Search for the cell housing the specified text and yield its [X, Y] center coordinate. 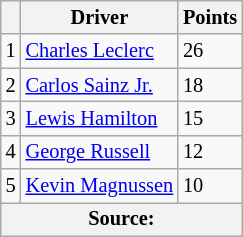
2 [11, 85]
26 [210, 51]
Lewis Hamilton [100, 118]
1 [11, 51]
10 [210, 186]
Points [210, 17]
3 [11, 118]
5 [11, 186]
Source: [122, 219]
Carlos Sainz Jr. [100, 85]
12 [210, 152]
George Russell [100, 152]
15 [210, 118]
Kevin Magnussen [100, 186]
Charles Leclerc [100, 51]
Driver [100, 17]
18 [210, 85]
4 [11, 152]
